Identify which cell holds the provided text, then report its (X, Y) central coordinate. 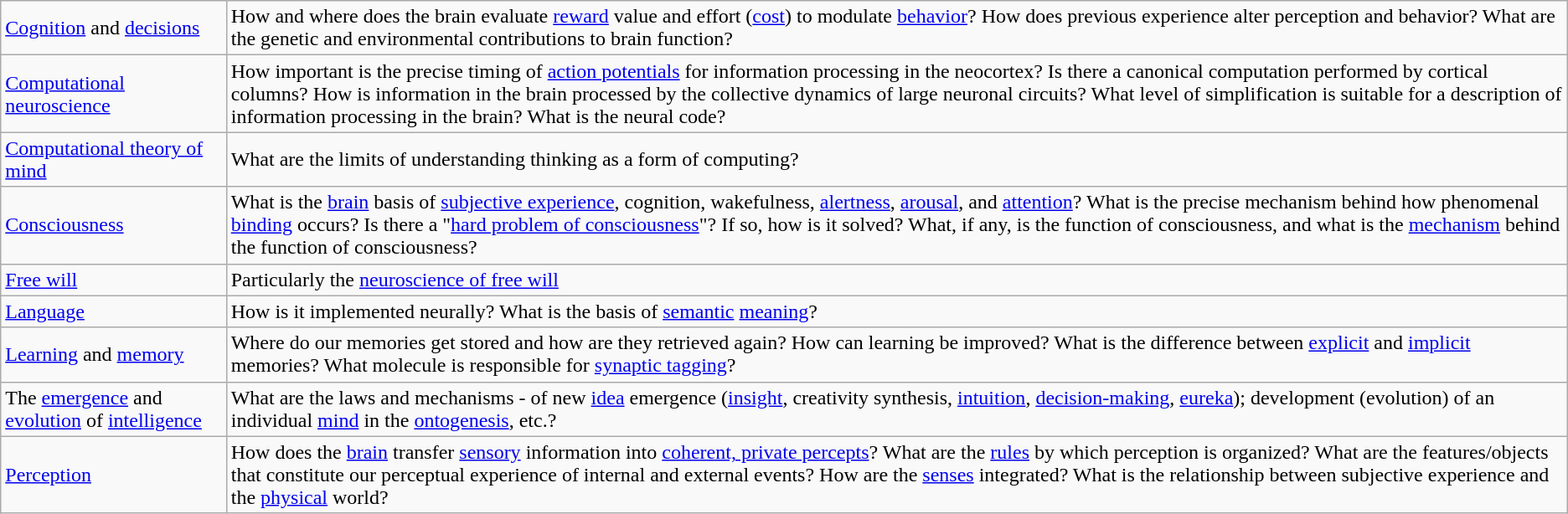
Learning and memory (114, 355)
The emergence and evolution of intelligence (114, 409)
Consciousness (114, 225)
How is it implemented neurally? What is the basis of semantic meaning? (896, 311)
Perception (114, 475)
Language (114, 311)
Free will (114, 280)
Cognition and decisions (114, 28)
Particularly the neuroscience of free will (896, 280)
Computational neuroscience (114, 94)
Computational theory of mind (114, 159)
What are the limits of understanding thinking as a form of computing? (896, 159)
